Return the (x, y) coordinate for the center point of the cell that contains the specified text.  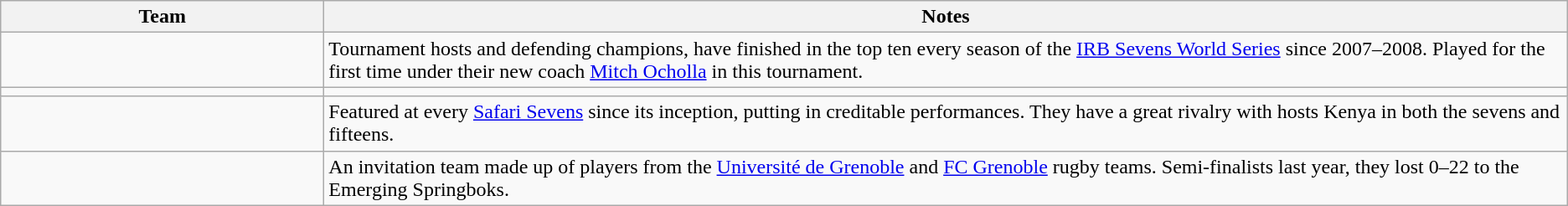
Notes (946, 17)
Team (162, 17)
